Capture the cell that displays the provided text and extract its [X, Y] central coordinate. 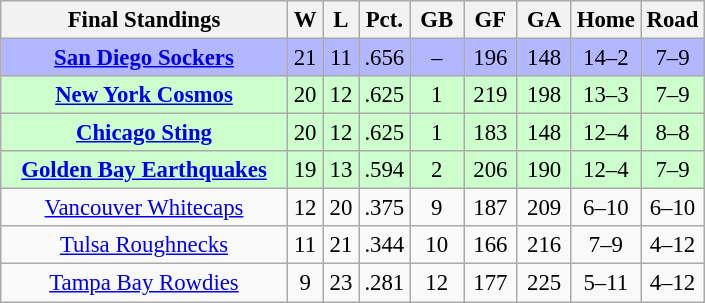
190 [544, 170]
187 [491, 208]
W [305, 20]
GB [437, 20]
216 [544, 245]
13 [341, 170]
GA [544, 20]
2 [437, 170]
5–11 [606, 283]
166 [491, 245]
L [341, 20]
225 [544, 283]
Home [606, 20]
14–2 [606, 58]
.594 [384, 170]
Road [673, 20]
209 [544, 208]
Final Standings [144, 20]
219 [491, 95]
– [437, 58]
Chicago Sting [144, 133]
.656 [384, 58]
San Diego Sockers [144, 58]
Vancouver Whitecaps [144, 208]
23 [341, 283]
206 [491, 170]
8–8 [673, 133]
13–3 [606, 95]
GF [491, 20]
198 [544, 95]
.375 [384, 208]
Golden Bay Earthquakes [144, 170]
Tampa Bay Rowdies [144, 283]
10 [437, 245]
Tulsa Roughnecks [144, 245]
177 [491, 283]
196 [491, 58]
.344 [384, 245]
19 [305, 170]
183 [491, 133]
Pct. [384, 20]
.281 [384, 283]
New York Cosmos [144, 95]
